For the text-containing cell, return its midpoint in (x, y) coordinate format. 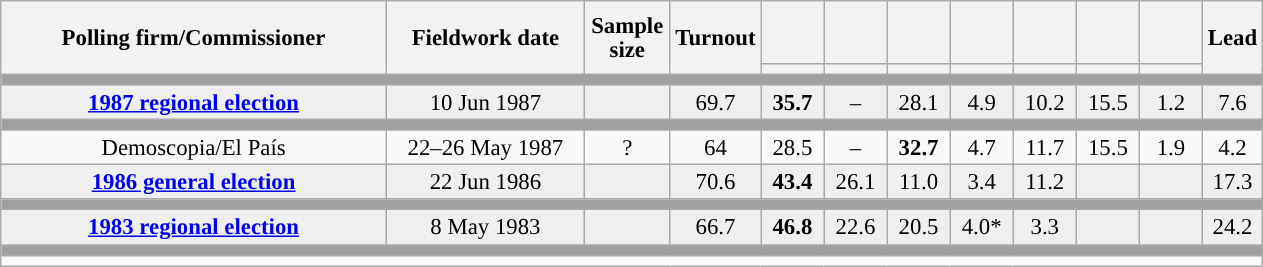
22 Jun 1986 (485, 182)
35.7 (792, 102)
66.7 (716, 228)
1987 regional election (194, 102)
10.2 (1044, 102)
7.6 (1232, 102)
20.5 (918, 228)
1.9 (1170, 148)
3.3 (1044, 228)
70.6 (716, 182)
Sample size (627, 38)
28.5 (792, 148)
Polling firm/Commissioner (194, 38)
17.3 (1232, 182)
22–26 May 1987 (485, 148)
28.1 (918, 102)
Lead (1232, 38)
Turnout (716, 38)
11.7 (1044, 148)
4.2 (1232, 148)
26.1 (856, 182)
32.7 (918, 148)
11.0 (918, 182)
8 May 1983 (485, 228)
Fieldwork date (485, 38)
3.4 (982, 182)
64 (716, 148)
43.4 (792, 182)
69.7 (716, 102)
46.8 (792, 228)
4.9 (982, 102)
24.2 (1232, 228)
4.7 (982, 148)
? (627, 148)
4.0* (982, 228)
22.6 (856, 228)
10 Jun 1987 (485, 102)
1983 regional election (194, 228)
Demoscopia/El País (194, 148)
1986 general election (194, 182)
11.2 (1044, 182)
1.2 (1170, 102)
